Extract the (x, y) coordinate from the center of the cell holding the provided text.  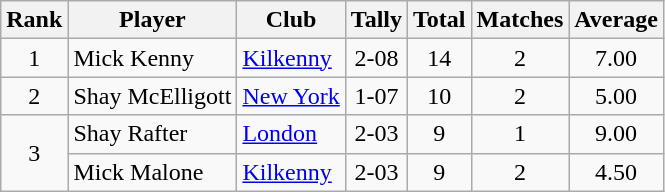
Matches (520, 20)
Average (616, 20)
Rank (34, 20)
14 (440, 58)
9.00 (616, 134)
2-08 (376, 58)
Shay McElligott (152, 96)
Tally (376, 20)
3 (34, 153)
Shay Rafter (152, 134)
Club (291, 20)
10 (440, 96)
Mick Malone (152, 172)
Mick Kenny (152, 58)
1-07 (376, 96)
London (291, 134)
Player (152, 20)
New York (291, 96)
Total (440, 20)
4.50 (616, 172)
7.00 (616, 58)
5.00 (616, 96)
